Extract the [X, Y] coordinate from the center of the cell holding the provided text.  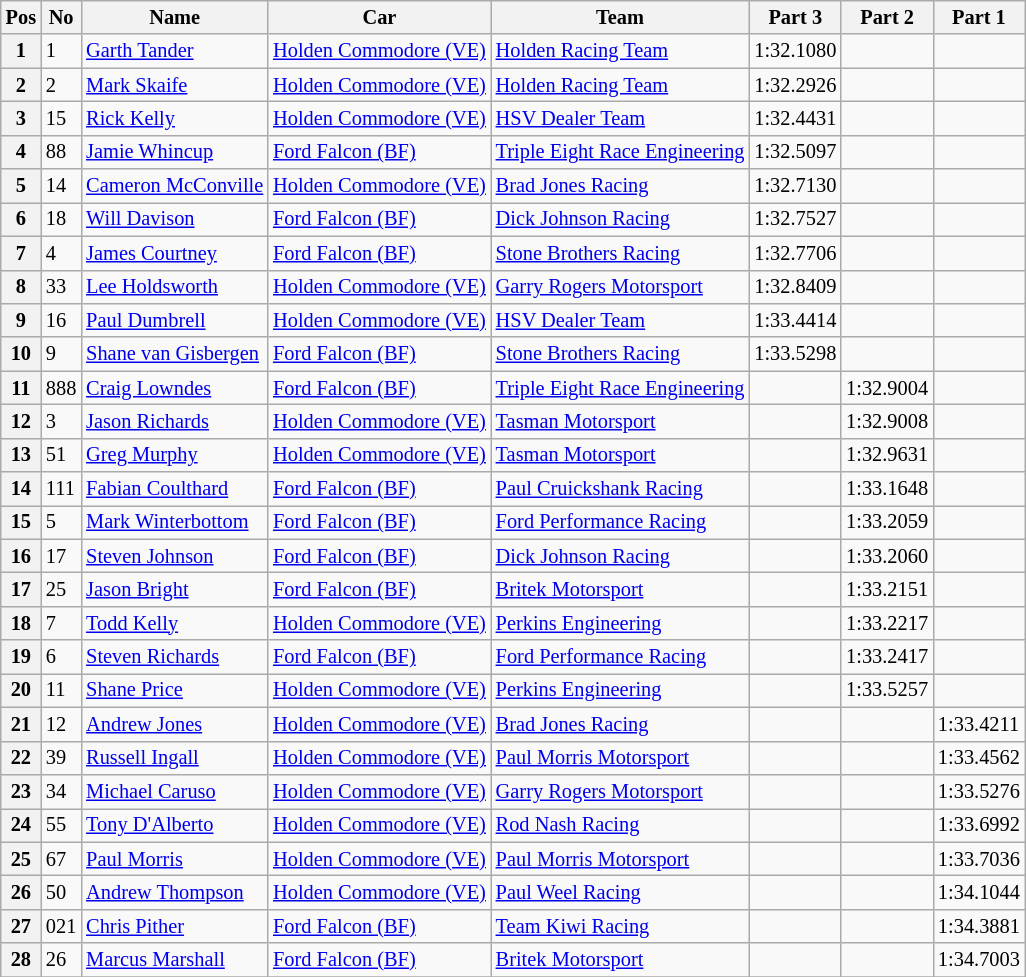
Todd Kelly [174, 623]
1:32.5097 [795, 152]
Rick Kelly [174, 118]
Garth Tander [174, 51]
Will Davison [174, 219]
1:32.2926 [795, 85]
22 [21, 758]
24 [21, 825]
James Courtney [174, 253]
21 [21, 724]
Lee Holdsworth [174, 287]
88 [61, 152]
Pos [21, 17]
Mark Skaife [174, 85]
Team Kiwi Racing [620, 926]
Tony D'Alberto [174, 825]
Mark Winterbottom [174, 522]
67 [61, 859]
1:32.1080 [795, 51]
1:33.2417 [887, 657]
1:33.5276 [979, 791]
Shane Price [174, 690]
1:33.5298 [795, 354]
Craig Lowndes [174, 388]
Paul Weel Racing [620, 892]
1:33.2217 [887, 623]
Michael Caruso [174, 791]
Fabian Coulthard [174, 489]
Jason Bright [174, 589]
33 [61, 287]
Greg Murphy [174, 455]
Russell Ingall [174, 758]
Jason Richards [174, 421]
1:33.4562 [979, 758]
1:33.6992 [979, 825]
1:32.4431 [795, 118]
1:32.9008 [887, 421]
23 [21, 791]
39 [61, 758]
1:33.2059 [887, 522]
28 [21, 960]
Paul Morris [174, 859]
Shane van Gisbergen [174, 354]
Rod Nash Racing [620, 825]
1:34.1044 [979, 892]
Andrew Jones [174, 724]
Paul Dumbrell [174, 320]
111 [61, 489]
20 [21, 690]
021 [61, 926]
55 [61, 825]
Steven Johnson [174, 556]
Steven Richards [174, 657]
1:33.5257 [887, 690]
34 [61, 791]
1:33.7036 [979, 859]
Jamie Whincup [174, 152]
1:33.2060 [887, 556]
Part 1 [979, 17]
Andrew Thompson [174, 892]
8 [21, 287]
Cameron McConville [174, 186]
Marcus Marshall [174, 960]
13 [21, 455]
1:32.8409 [795, 287]
1:32.7130 [795, 186]
1:32.9631 [887, 455]
No [61, 17]
1:33.4414 [795, 320]
1:33.4211 [979, 724]
1:32.7706 [795, 253]
1:33.1648 [887, 489]
Chris Pither [174, 926]
Part 2 [887, 17]
1:34.7003 [979, 960]
Paul Cruickshank Racing [620, 489]
51 [61, 455]
Team [620, 17]
888 [61, 388]
50 [61, 892]
27 [21, 926]
1:32.9004 [887, 388]
1:32.7527 [795, 219]
Car [380, 17]
Name [174, 17]
19 [21, 657]
Part 3 [795, 17]
10 [21, 354]
1:34.3881 [979, 926]
1:33.2151 [887, 589]
